Return the (X, Y) coordinate for the center point of the cell that contains the specified text.  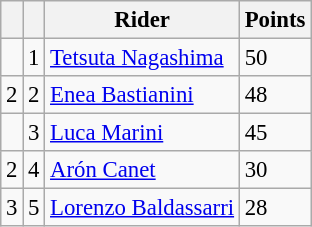
Enea Bastianini (142, 95)
1 (34, 58)
48 (274, 95)
Points (274, 20)
Luca Marini (142, 133)
4 (34, 170)
30 (274, 170)
Rider (142, 20)
5 (34, 208)
Tetsuta Nagashima (142, 58)
Lorenzo Baldassarri (142, 208)
50 (274, 58)
Arón Canet (142, 170)
28 (274, 208)
45 (274, 133)
